Determine the [x, y] coordinate at the center of the cell enclosing the given text.  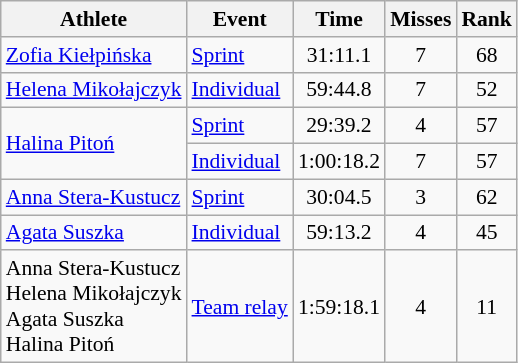
Athlete [94, 19]
Halina Pitoń [94, 144]
Agata Suszka [94, 233]
Anna Stera-Kustucz [94, 197]
Misses [420, 19]
31:11.1 [339, 55]
Rank [486, 19]
Team relay [240, 307]
Zofia Kiełpińska [94, 55]
30:04.5 [339, 197]
62 [486, 197]
11 [486, 307]
45 [486, 233]
52 [486, 90]
1:00:18.2 [339, 162]
59:44.8 [339, 90]
Anna Stera-KustuczHelena MikołajczykAgata SuszkaHalina Pitoń [94, 307]
3 [420, 197]
Helena Mikołajczyk [94, 90]
Time [339, 19]
68 [486, 55]
1:59:18.1 [339, 307]
59:13.2 [339, 233]
29:39.2 [339, 126]
Event [240, 19]
